Scan for the cell matching the given text and deliver its (X, Y) coordinate at center. 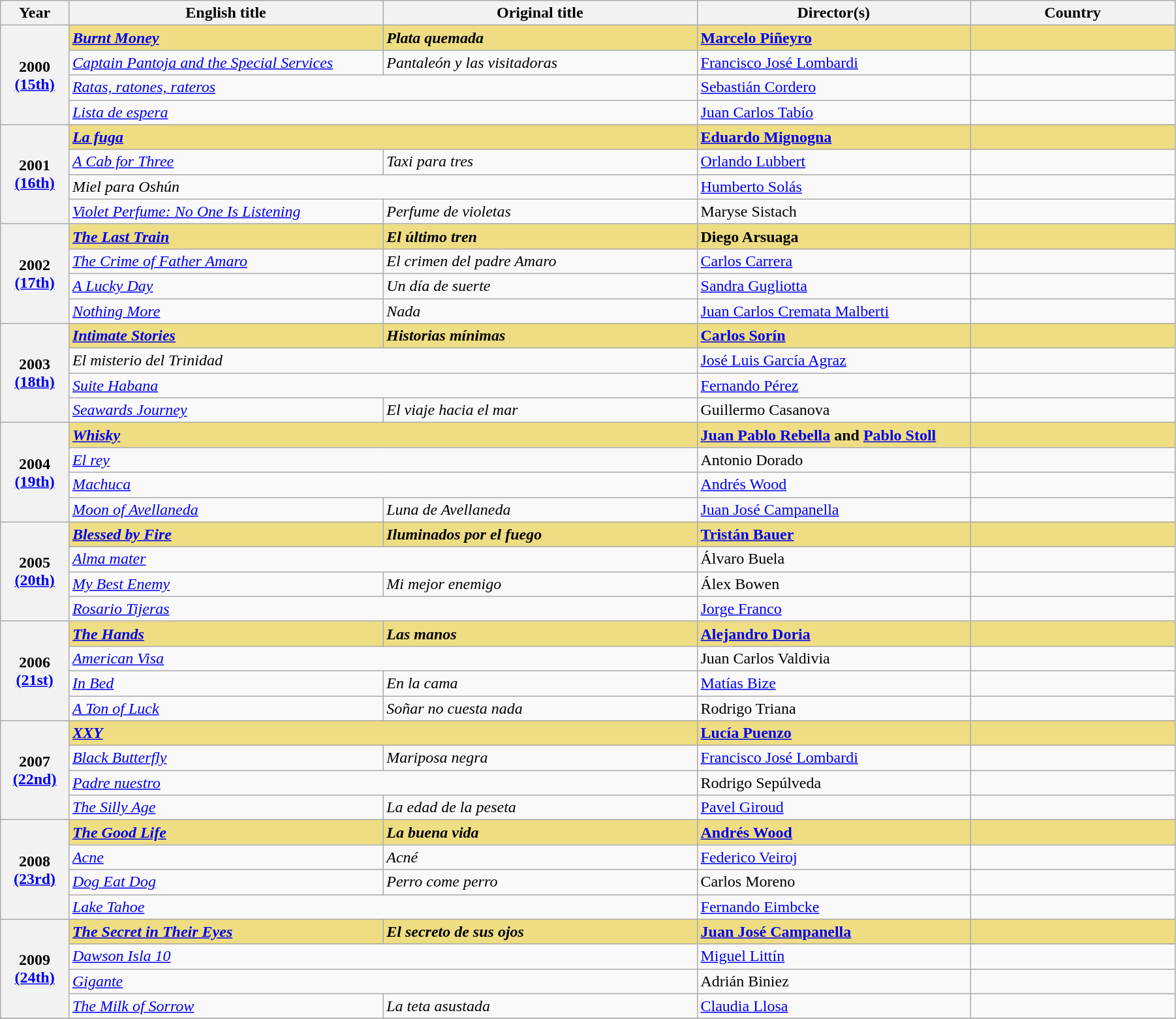
2002(17th) (35, 273)
Carlos Carrera (834, 261)
Taxi para tres (540, 162)
El misterio del Trinidad (382, 361)
Year (35, 13)
Perro come perro (540, 882)
Juan Carlos Cremata Malberti (834, 311)
Black Butterfly (226, 758)
Burnt Money (226, 38)
La edad de la peseta (540, 808)
El crimen del padre Amaro (540, 261)
Fernando Pérez (834, 386)
Un día de suerte (540, 286)
Pavel Giroud (834, 808)
The Last Train (226, 236)
Mariposa negra (540, 758)
English title (226, 13)
Acne (226, 857)
Violet Perfume: No One Is Listening (226, 211)
2001(16th) (35, 174)
Sebastián Cordero (834, 87)
A Ton of Luck (226, 708)
Orlando Lubbert (834, 162)
Gigante (382, 981)
Jorge Franco (834, 609)
Las manos (540, 633)
Claudia Llosa (834, 1006)
El viaje hacia el mar (540, 410)
Historias mínimas (540, 336)
XXY (382, 733)
Diego Arsuaga (834, 236)
Whisky (382, 435)
Lake Tahoe (382, 907)
The Secret in Their Eyes (226, 932)
Antonio Dorado (834, 460)
Blessed by Fire (226, 534)
Plata quemada (540, 38)
2006(21st) (35, 671)
Marcelo Piñeyro (834, 38)
Machuca (382, 485)
The Crime of Father Amaro (226, 261)
Rodrigo Sepúlveda (834, 783)
Guillermo Casanova (834, 410)
A Cab for Three (226, 162)
Country (1073, 13)
Lista de espera (382, 112)
Juan Carlos Valdivia (834, 658)
Pantaleón y las visitadoras (540, 63)
Alma mater (382, 559)
Padre nuestro (382, 783)
Alejandro Doria (834, 633)
Eduardo Mignogna (834, 137)
Humberto Solás (834, 187)
El último tren (540, 236)
Miguel Littín (834, 956)
Intimate Stories (226, 336)
In Bed (226, 683)
Miel para Oshún (382, 187)
Sandra Gugliotta (834, 286)
Luna de Avellaneda (540, 509)
Moon of Avellaneda (226, 509)
Carlos Sorín (834, 336)
2009(24th) (35, 969)
My Best Enemy (226, 584)
Federico Veiroj (834, 857)
Adrián Biniez (834, 981)
American Visa (382, 658)
2007(22nd) (35, 770)
Seawards Journey (226, 410)
Nothing More (226, 311)
El secreto de sus ojos (540, 932)
Captain Pantoja and the Special Services (226, 63)
Dawson Isla 10 (382, 956)
The Good Life (226, 832)
Matías Bize (834, 683)
Nada (540, 311)
Álvaro Buela (834, 559)
The Silly Age (226, 808)
Maryse Sistach (834, 211)
Dog Eat Dog (226, 882)
The Milk of Sorrow (226, 1006)
José Luis García Agraz (834, 361)
2008(23rd) (35, 870)
Lucía Puenzo (834, 733)
Juan Carlos Tabío (834, 112)
Juan Pablo Rebella and Pablo Stoll (834, 435)
Rodrigo Triana (834, 708)
En la cama (540, 683)
Rosario Tijeras (382, 609)
2005(20th) (35, 571)
Acné (540, 857)
2003(18th) (35, 373)
Ratas, ratones, rateros (382, 87)
Suite Habana (382, 386)
Mi mejor enemigo (540, 584)
Soñar no cuesta nada (540, 708)
Iluminados por el fuego (540, 534)
La fuga (382, 137)
Director(s) (834, 13)
La buena vida (540, 832)
El rey (382, 460)
2004(19th) (35, 472)
2000(15th) (35, 75)
Original title (540, 13)
Álex Bowen (834, 584)
Carlos Moreno (834, 882)
Perfume de violetas (540, 211)
The Hands (226, 633)
Fernando Eimbcke (834, 907)
La teta asustada (540, 1006)
Tristán Bauer (834, 534)
A Lucky Day (226, 286)
